From the cell containing the given text, extract its center point as (X, Y) coordinate. 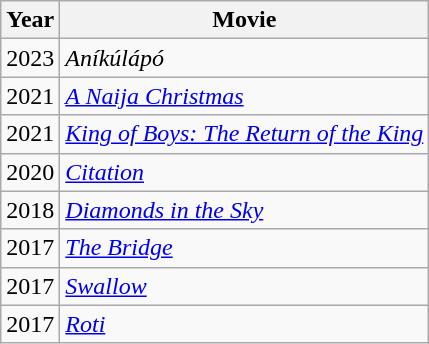
2023 (30, 58)
A Naija Christmas (244, 96)
The Bridge (244, 248)
2018 (30, 210)
Citation (244, 172)
Movie (244, 20)
Swallow (244, 286)
Year (30, 20)
Roti (244, 324)
King of Boys: The Return of the King (244, 134)
Diamonds in the Sky (244, 210)
2020 (30, 172)
Aníkúlápó (244, 58)
